Output the (X, Y) coordinate of the center of the cell containing the given text.  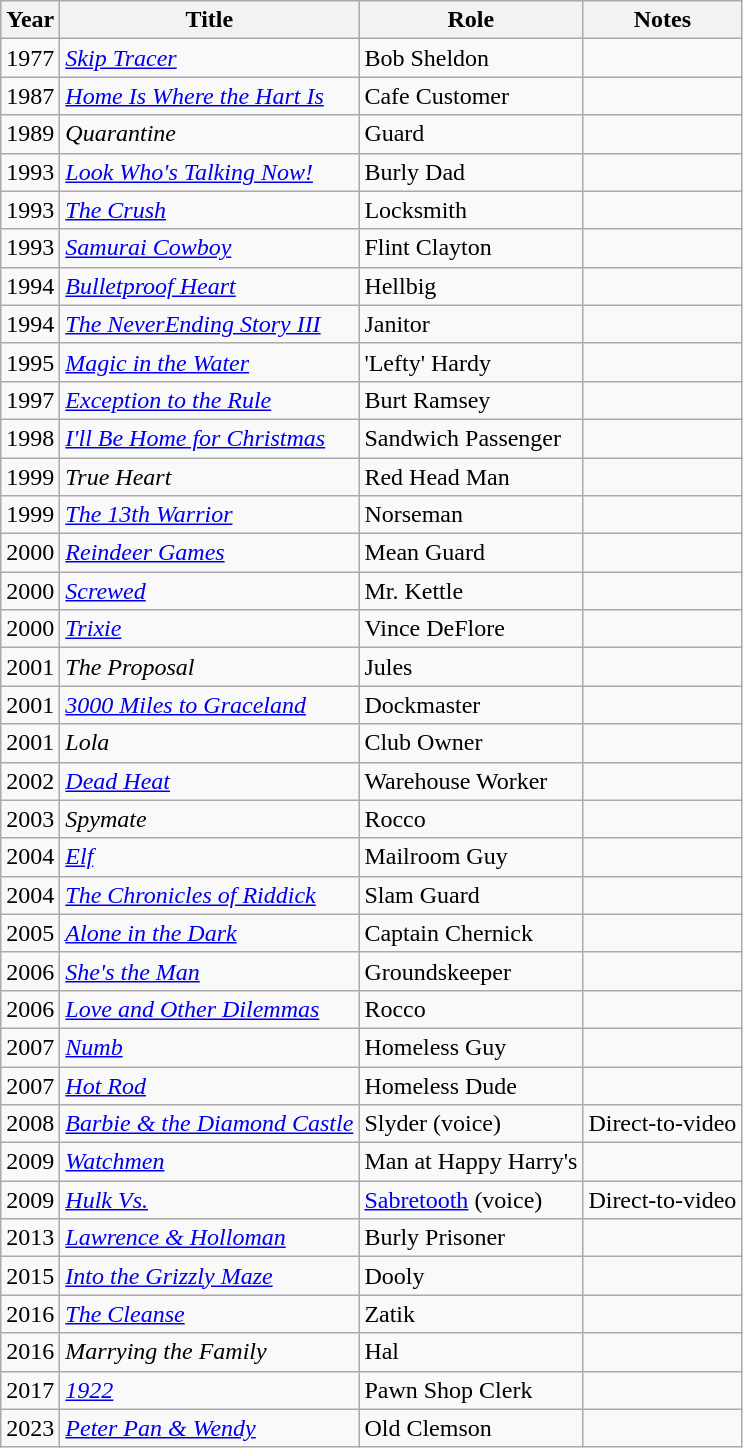
Zatik (471, 1314)
Elf (210, 857)
Club Owner (471, 743)
Warehouse Worker (471, 781)
The Chronicles of Riddick (210, 895)
Mr. Kettle (471, 591)
Slyder (voice) (471, 1124)
Sandwich Passenger (471, 438)
2002 (30, 781)
Homeless Guy (471, 1047)
1997 (30, 400)
Guard (471, 134)
Dockmaster (471, 705)
Into the Grizzly Maze (210, 1276)
Skip Tracer (210, 58)
Dooly (471, 1276)
Hot Rod (210, 1085)
Role (471, 20)
Title (210, 20)
3000 Miles to Graceland (210, 705)
Look Who's Talking Now! (210, 172)
Dead Heat (210, 781)
1998 (30, 438)
1987 (30, 96)
Quarantine (210, 134)
Captain Chernick (471, 933)
Love and Other Dilemmas (210, 1009)
1977 (30, 58)
Groundskeeper (471, 971)
Slam Guard (471, 895)
1989 (30, 134)
Hellbig (471, 286)
Lola (210, 743)
Flint Clayton (471, 248)
The 13th Warrior (210, 515)
Barbie & the Diamond Castle (210, 1124)
Peter Pan & Wendy (210, 1428)
Spymate (210, 819)
I'll Be Home for Christmas (210, 438)
Numb (210, 1047)
Burly Dad (471, 172)
Mailroom Guy (471, 857)
Exception to the Rule (210, 400)
True Heart (210, 477)
Mean Guard (471, 553)
2013 (30, 1238)
2017 (30, 1390)
Year (30, 20)
2008 (30, 1124)
Sabretooth (voice) (471, 1200)
Burly Prisoner (471, 1238)
Burt Ramsey (471, 400)
Reindeer Games (210, 553)
Alone in the Dark (210, 933)
The Cleanse (210, 1314)
2005 (30, 933)
Homeless Dude (471, 1085)
The Crush (210, 210)
Watchmen (210, 1162)
2023 (30, 1428)
The Proposal (210, 667)
Bob Sheldon (471, 58)
Pawn Shop Clerk (471, 1390)
Man at Happy Harry's (471, 1162)
Norseman (471, 515)
She's the Man (210, 971)
Hal (471, 1352)
2015 (30, 1276)
Lawrence & Holloman (210, 1238)
2003 (30, 819)
Locksmith (471, 210)
Screwed (210, 591)
Cafe Customer (471, 96)
1922 (210, 1390)
Hulk Vs. (210, 1200)
Magic in the Water (210, 362)
Jules (471, 667)
'Lefty' Hardy (471, 362)
Marrying the Family (210, 1352)
Bulletproof Heart (210, 286)
Home Is Where the Hart Is (210, 96)
1995 (30, 362)
Red Head Man (471, 477)
Samurai Cowboy (210, 248)
Old Clemson (471, 1428)
Janitor (471, 324)
Notes (662, 20)
The NeverEnding Story III (210, 324)
Trixie (210, 629)
Vince DeFlore (471, 629)
